Pinpoint the cell where the given text exists, returning its [X, Y] midpoint coordinate. 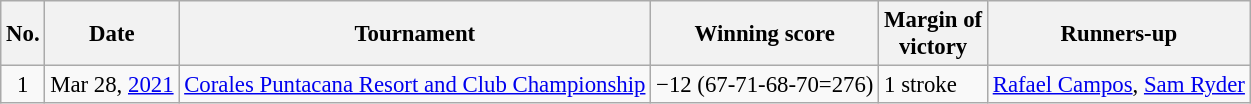
Winning score [765, 34]
Mar 28, 2021 [112, 85]
Margin ofvictory [934, 34]
Date [112, 34]
Corales Puntacana Resort and Club Championship [415, 85]
Runners-up [1118, 34]
1 [23, 85]
No. [23, 34]
−12 (67-71-68-70=276) [765, 85]
1 stroke [934, 85]
Rafael Campos, Sam Ryder [1118, 85]
Tournament [415, 34]
